Return (x, y) of the center of cell containing provided text 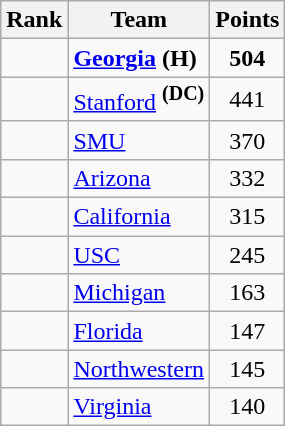
332 (248, 178)
145 (248, 369)
441 (248, 100)
Michigan (139, 293)
California (139, 217)
245 (248, 255)
140 (248, 407)
Stanford (DC) (139, 100)
370 (248, 140)
Georgia (H) (139, 58)
Rank (34, 20)
Points (248, 20)
Team (139, 20)
504 (248, 58)
163 (248, 293)
SMU (139, 140)
Virginia (139, 407)
147 (248, 331)
USC (139, 255)
315 (248, 217)
Florida (139, 331)
Arizona (139, 178)
Northwestern (139, 369)
